Scan for the cell matching the given text and deliver its [x, y] coordinate at center. 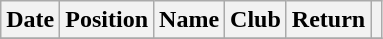
Name [190, 20]
Return [328, 20]
Club [256, 20]
Date [30, 20]
Position [107, 20]
